Pinpoint the cell where the given text exists, returning its [x, y] midpoint coordinate. 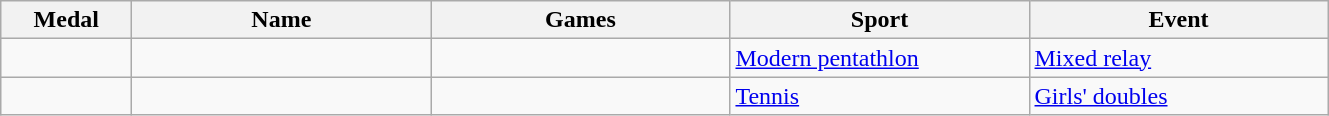
Mixed relay [1178, 58]
Games [580, 20]
Name [282, 20]
Sport [880, 20]
Modern pentathlon [880, 58]
Girls' doubles [1178, 96]
Event [1178, 20]
Tennis [880, 96]
Medal [66, 20]
